Identify which cell holds the provided text, then report its [x, y] central coordinate. 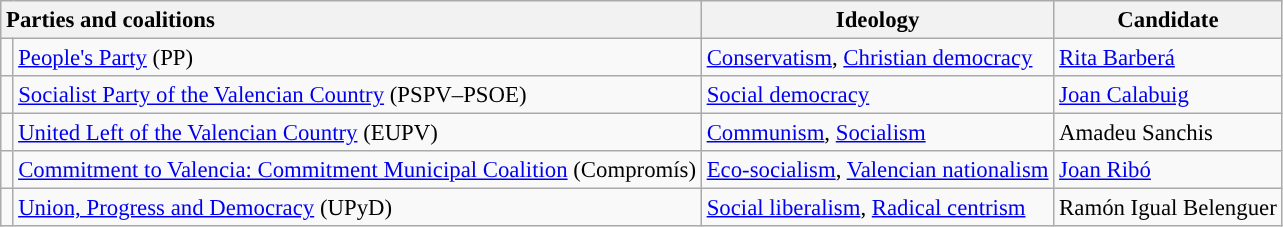
Union, Progress and Democracy (UPyD) [357, 208]
United Left of the Valencian Country (EUPV) [357, 133]
Eco-socialism, Valencian nationalism [877, 170]
Joan Ribó [1168, 170]
Amadeu Sanchis [1168, 133]
Social democracy [877, 95]
Rita Barberá [1168, 58]
Social liberalism, Radical centrism [877, 208]
Joan Calabuig [1168, 95]
People's Party (PP) [357, 58]
Conservatism, Christian democracy [877, 58]
Commitment to Valencia: Commitment Municipal Coalition (Compromís) [357, 170]
Communism, Socialism [877, 133]
Socialist Party of the Valencian Country (PSPV–PSOE) [357, 95]
Candidate [1168, 20]
Ideology [877, 20]
Ramón Igual Belenguer [1168, 208]
Parties and coalitions [352, 20]
